Search for the cell housing the specified text and yield its (X, Y) center coordinate. 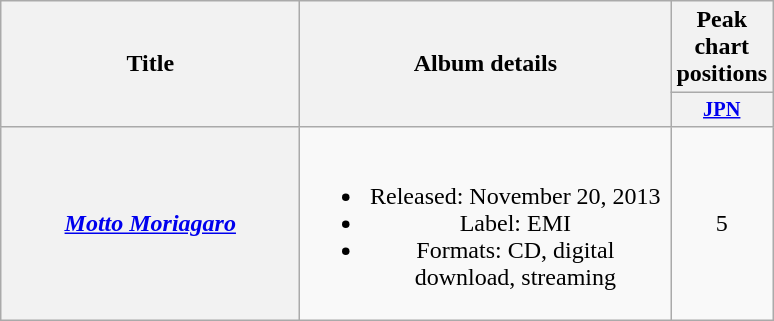
Released: November 20, 2013Label: EMIFormats: CD, digital download, streaming (486, 223)
JPN (722, 110)
5 (722, 223)
Motto Moriagaro (150, 223)
Peak chart positions (722, 47)
Title (150, 64)
Album details (486, 64)
